Return the [x, y] coordinate for the center point of the cell that contains the specified text.  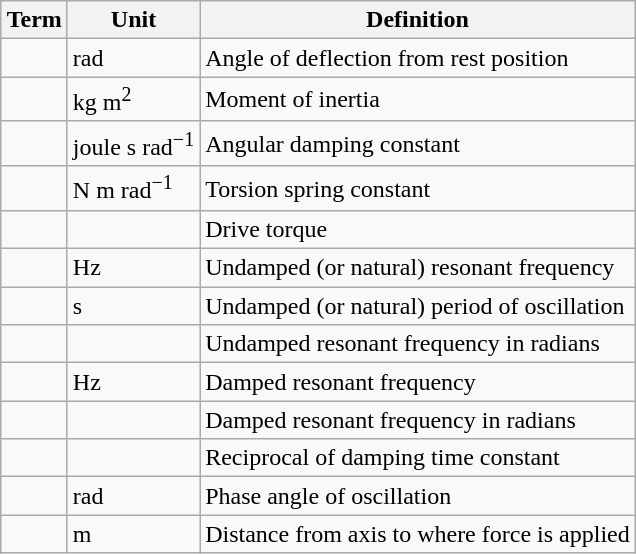
Reciprocal of damping time constant [418, 458]
m [133, 534]
Unit [133, 20]
Angular damping constant [418, 144]
Undamped (or natural) period of oscillation [418, 306]
s [133, 306]
Distance from axis to where force is applied [418, 534]
Damped resonant frequency [418, 382]
Angle of deflection from rest position [418, 58]
Phase angle of oscillation [418, 496]
Torsion spring constant [418, 188]
Drive torque [418, 230]
Damped resonant frequency in radians [418, 420]
Definition [418, 20]
joule s rad−1 [133, 144]
Moment of inertia [418, 100]
Term [34, 20]
Undamped resonant frequency in radians [418, 344]
Undamped (or natural) resonant frequency [418, 268]
kg m2 [133, 100]
N m rad−1 [133, 188]
